Extract the (X, Y) coordinate from the center of the cell holding the provided text.  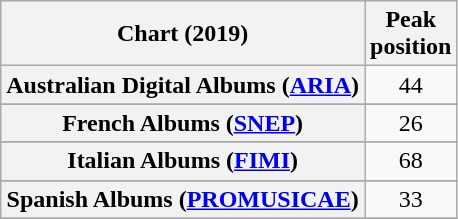
33 (411, 199)
Australian Digital Albums (ARIA) (183, 85)
Chart (2019) (183, 34)
Spanish Albums (PROMUSICAE) (183, 199)
French Albums (SNEP) (183, 123)
Italian Albums (FIMI) (183, 161)
26 (411, 123)
68 (411, 161)
Peakposition (411, 34)
44 (411, 85)
